Output the [x, y] coordinate of the center of the cell containing the given text.  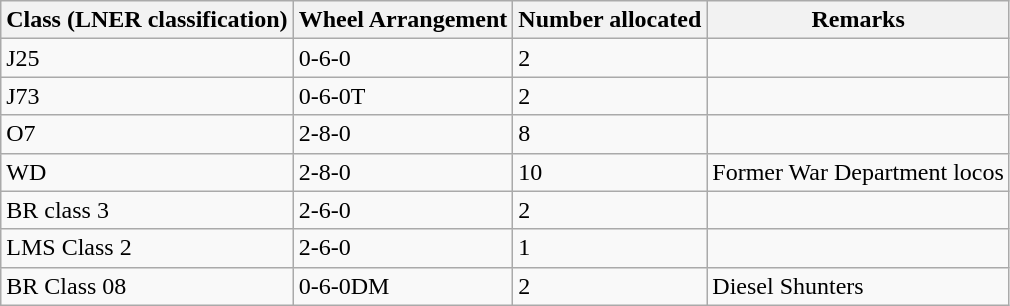
Remarks [858, 20]
0-6-0 [403, 58]
Former War Department locos [858, 172]
J25 [147, 58]
Wheel Arrangement [403, 20]
BR class 3 [147, 210]
10 [610, 172]
LMS Class 2 [147, 248]
BR Class 08 [147, 286]
Diesel Shunters [858, 286]
8 [610, 134]
J73 [147, 96]
0-6-0DM [403, 286]
Number allocated [610, 20]
WD [147, 172]
O7 [147, 134]
Class (LNER classification) [147, 20]
0-6-0T [403, 96]
1 [610, 248]
